Find where the given text appears and provide that cell's center as [x, y] coordinate. 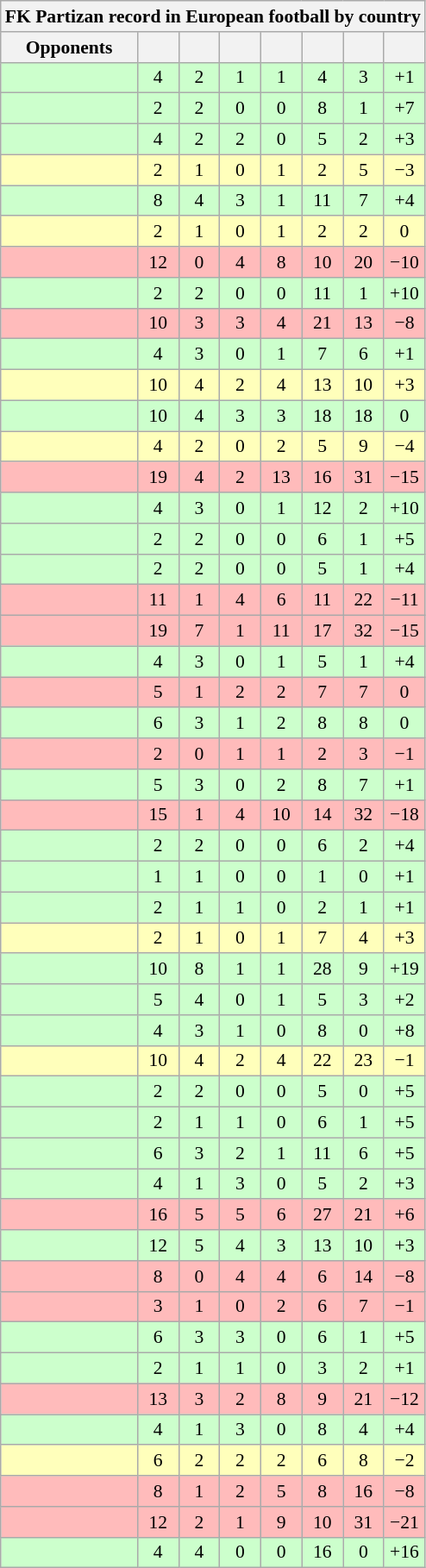
−10 [404, 262]
15 [158, 815]
23 [364, 1061]
+6 [404, 1215]
17 [323, 631]
28 [323, 969]
27 [323, 1215]
−18 [404, 815]
−21 [404, 1522]
−3 [404, 170]
−2 [404, 1461]
−12 [404, 1399]
+16 [404, 1552]
+8 [404, 1031]
Opponents [69, 47]
+19 [404, 969]
+7 [404, 109]
FK Partizan record in European football by country [213, 16]
+2 [404, 1000]
−11 [404, 600]
20 [364, 262]
−4 [404, 447]
